From the cell containing the given text, extract its center point as (X, Y) coordinate. 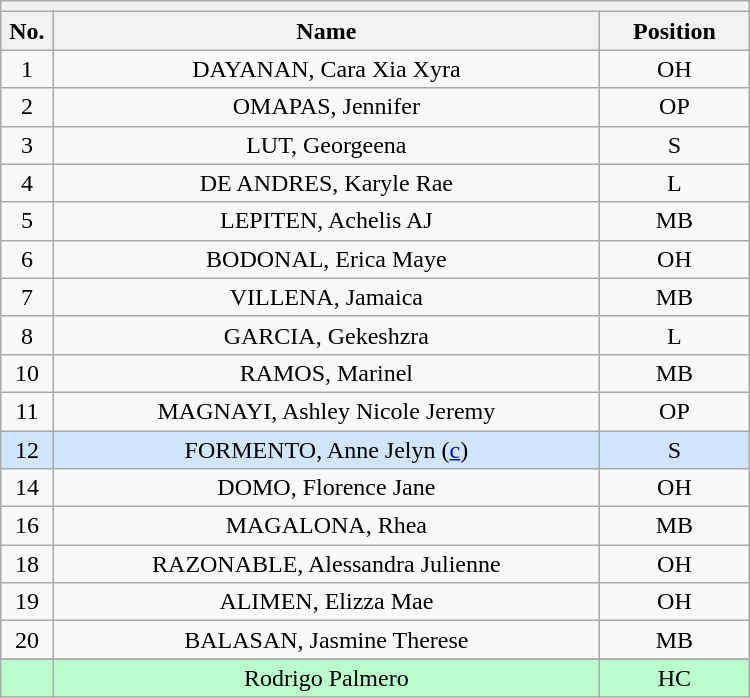
11 (27, 411)
3 (27, 145)
4 (27, 183)
12 (27, 449)
MAGALONA, Rhea (326, 526)
HC (675, 678)
RAZONABLE, Alessandra Julienne (326, 564)
LUT, Georgeena (326, 145)
2 (27, 107)
7 (27, 297)
OMAPAS, Jennifer (326, 107)
GARCIA, Gekeshzra (326, 335)
10 (27, 373)
MAGNAYI, Ashley Nicole Jeremy (326, 411)
VILLENA, Jamaica (326, 297)
Rodrigo Palmero (326, 678)
DAYANAN, Cara Xia Xyra (326, 69)
18 (27, 564)
5 (27, 221)
BODONAL, Erica Maye (326, 259)
BALASAN, Jasmine Therese (326, 640)
20 (27, 640)
14 (27, 488)
19 (27, 602)
RAMOS, Marinel (326, 373)
DOMO, Florence Jane (326, 488)
Position (675, 31)
16 (27, 526)
1 (27, 69)
Name (326, 31)
6 (27, 259)
DE ANDRES, Karyle Rae (326, 183)
FORMENTO, Anne Jelyn (c) (326, 449)
LEPITEN, Achelis AJ (326, 221)
8 (27, 335)
ALIMEN, Elizza Mae (326, 602)
No. (27, 31)
